Output the (x, y) coordinate of the center of the cell containing the given text.  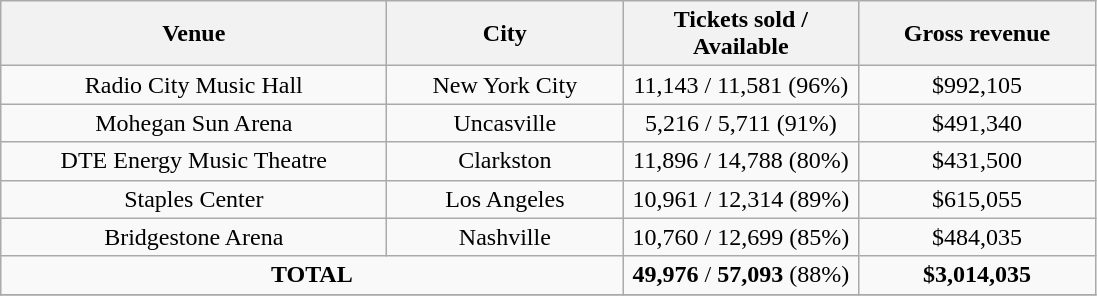
DTE Energy Music Theatre (194, 161)
10,961 / 12,314 (89%) (741, 199)
11,143 / 11,581 (96%) (741, 85)
Los Angeles (505, 199)
$992,105 (977, 85)
Radio City Music Hall (194, 85)
$431,500 (977, 161)
Mohegan Sun Arena (194, 123)
Nashville (505, 237)
Staples Center (194, 199)
Bridgestone Arena (194, 237)
10,760 / 12,699 (85%) (741, 237)
$615,055 (977, 199)
New York City (505, 85)
Venue (194, 34)
Tickets sold / Available (741, 34)
$484,035 (977, 237)
$3,014,035 (977, 275)
TOTAL (312, 275)
$491,340 (977, 123)
Clarkston (505, 161)
City (505, 34)
Uncasville (505, 123)
11,896 / 14,788 (80%) (741, 161)
Gross revenue (977, 34)
49,976 / 57,093 (88%) (741, 275)
5,216 / 5,711 (91%) (741, 123)
